Detect which cell encompasses the target text, then output its [X, Y] center coordinate. 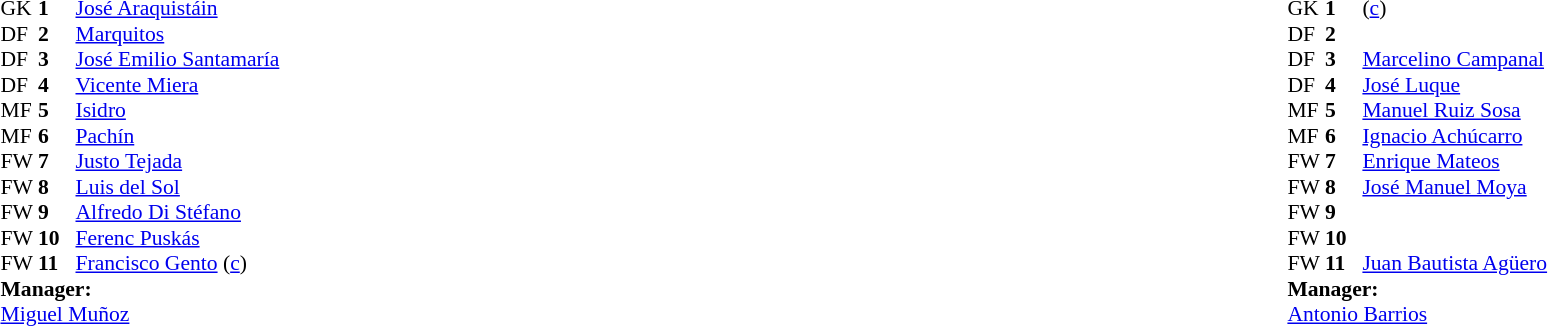
Vicente Miera [178, 85]
Isidro [178, 111]
José Manuel Moya [1454, 187]
Marquitos [178, 34]
Pachín [178, 136]
Ferenc Puskás [178, 238]
Manuel Ruiz Sosa [1454, 111]
José Emilio Santamaría [178, 59]
Marcelino Campanal [1454, 59]
Justo Tejada [178, 161]
Juan Bautista Agüero [1454, 263]
Ignacio Achúcarro [1454, 136]
Luis del Sol [178, 187]
José Luque [1454, 85]
Francisco Gento (c) [178, 263]
Enrique Mateos [1454, 161]
Alfredo Di Stéfano [178, 213]
